Scan for the cell matching the given text and deliver its (x, y) coordinate at center. 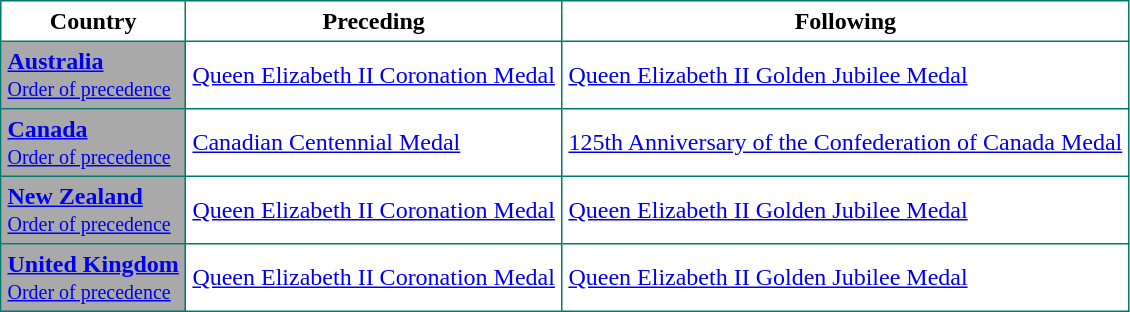
Canadian Centennial Medal (374, 143)
Following (846, 21)
United KingdomOrder of precedence (94, 278)
CanadaOrder of precedence (94, 143)
Preceding (374, 21)
AustraliaOrder of precedence (94, 75)
125th Anniversary of the Confederation of Canada Medal (846, 143)
New ZealandOrder of precedence (94, 210)
Country (94, 21)
